Scan for the cell matching the given text and deliver its [x, y] coordinate at center. 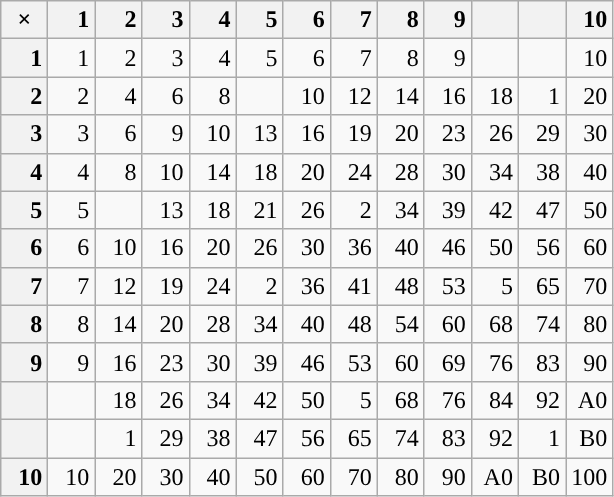
100 [590, 477]
41 [354, 286]
84 [494, 400]
69 [448, 362]
21 [260, 210]
54 [400, 324]
× [24, 20]
